From the cell containing the given text, extract its center point as (x, y) coordinate. 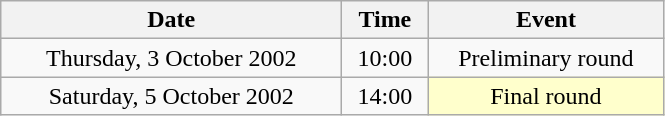
Saturday, 5 October 2002 (172, 96)
Time (385, 20)
10:00 (385, 58)
Event (546, 20)
14:00 (385, 96)
Final round (546, 96)
Thursday, 3 October 2002 (172, 58)
Date (172, 20)
Preliminary round (546, 58)
